Capture the cell that displays the provided text and extract its (X, Y) central coordinate. 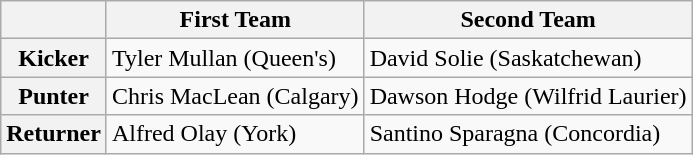
First Team (235, 20)
Alfred Olay (York) (235, 134)
Returner (54, 134)
Punter (54, 96)
David Solie (Saskatchewan) (528, 58)
Chris MacLean (Calgary) (235, 96)
Santino Sparagna (Concordia) (528, 134)
Second Team (528, 20)
Dawson Hodge (Wilfrid Laurier) (528, 96)
Tyler Mullan (Queen's) (235, 58)
Kicker (54, 58)
